Output the (x, y) coordinate of the center of the cell containing the given text.  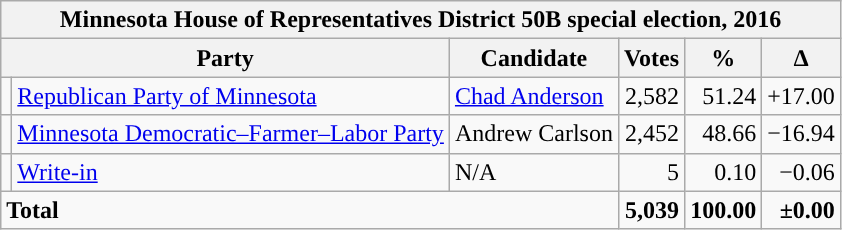
Party (226, 58)
+17.00 (802, 96)
2,452 (651, 134)
Minnesota House of Representatives District 50B special election, 2016 (421, 20)
N/A (534, 172)
−0.06 (802, 172)
2,582 (651, 96)
Votes (651, 58)
5 (651, 172)
±0.00 (802, 210)
% (724, 58)
Total (310, 210)
∆ (802, 58)
Andrew Carlson (534, 134)
Chad Anderson (534, 96)
5,039 (651, 210)
48.66 (724, 134)
100.00 (724, 210)
51.24 (724, 96)
Republican Party of Minnesota (231, 96)
0.10 (724, 172)
−16.94 (802, 134)
Write-in (231, 172)
Candidate (534, 58)
Minnesota Democratic–Farmer–Labor Party (231, 134)
